Identify which cell holds the provided text, then report its (x, y) central coordinate. 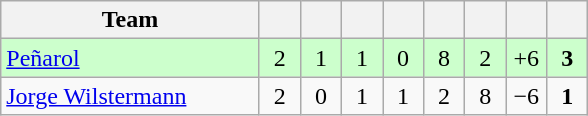
+6 (526, 58)
Peñarol (130, 58)
−6 (526, 96)
3 (568, 58)
Jorge Wilstermann (130, 96)
Team (130, 20)
